Output the [x, y] coordinate of the center of the cell containing the given text.  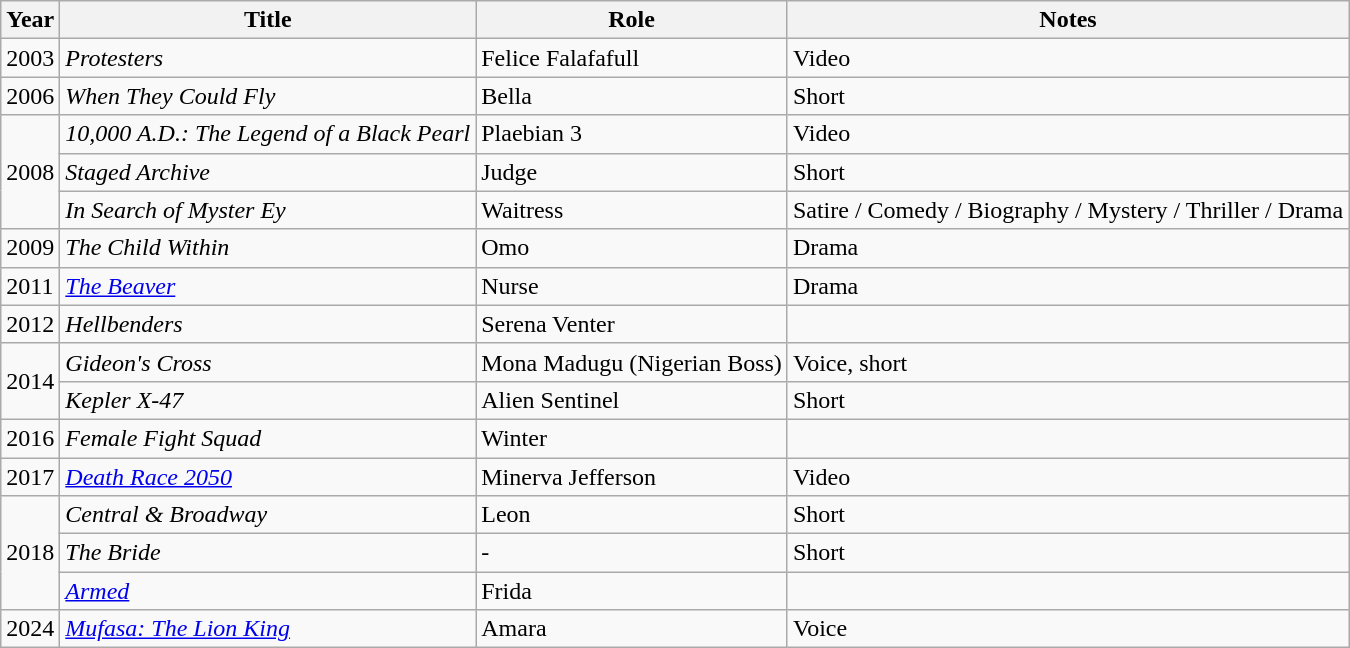
Mona Madugu (Nigerian Boss) [632, 362]
Year [30, 20]
Gideon's Cross [268, 362]
Bella [632, 96]
2017 [30, 477]
Title [268, 20]
Role [632, 20]
- [632, 553]
Amara [632, 629]
The Bride [268, 553]
2014 [30, 381]
2009 [30, 248]
2024 [30, 629]
Omo [632, 248]
The Child Within [268, 248]
Armed [268, 591]
Nurse [632, 286]
Notes [1068, 20]
Kepler X-47 [268, 400]
Hellbenders [268, 324]
Mufasa: The Lion King [268, 629]
2011 [30, 286]
Alien Sentinel [632, 400]
Plaebian 3 [632, 134]
Serena Venter [632, 324]
In Search of Myster Ey [268, 210]
Female Fight Squad [268, 438]
2006 [30, 96]
Staged Archive [268, 172]
Frida [632, 591]
Death Race 2050 [268, 477]
Voice [1068, 629]
2008 [30, 172]
10,000 A.D.: The Legend of a Black Pearl [268, 134]
2016 [30, 438]
Voice, short [1068, 362]
2012 [30, 324]
Winter [632, 438]
Judge [632, 172]
Felice Falafafull [632, 58]
Minerva Jefferson [632, 477]
Satire / Comedy / Biography / Mystery / Thriller / Drama [1068, 210]
Waitress [632, 210]
The Beaver [268, 286]
Leon [632, 515]
2003 [30, 58]
Protesters [268, 58]
When They Could Fly [268, 96]
Central & Broadway [268, 515]
2018 [30, 553]
